Extract the [x, y] coordinate from the center of the cell holding the provided text.  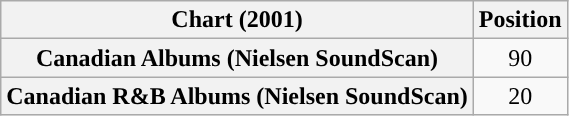
Position [520, 20]
20 [520, 96]
Canadian Albums (Nielsen SoundScan) [238, 58]
Canadian R&B Albums (Nielsen SoundScan) [238, 96]
Chart (2001) [238, 20]
90 [520, 58]
